Identify which cell holds the provided text, then report its (X, Y) central coordinate. 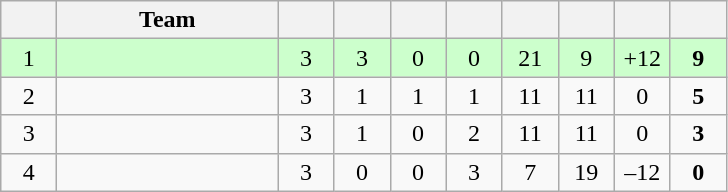
21 (530, 58)
–12 (642, 172)
19 (586, 172)
5 (698, 96)
Team (168, 20)
4 (29, 172)
+12 (642, 58)
7 (530, 172)
